Extract the [x, y] coordinate from the center of the cell holding the provided text.  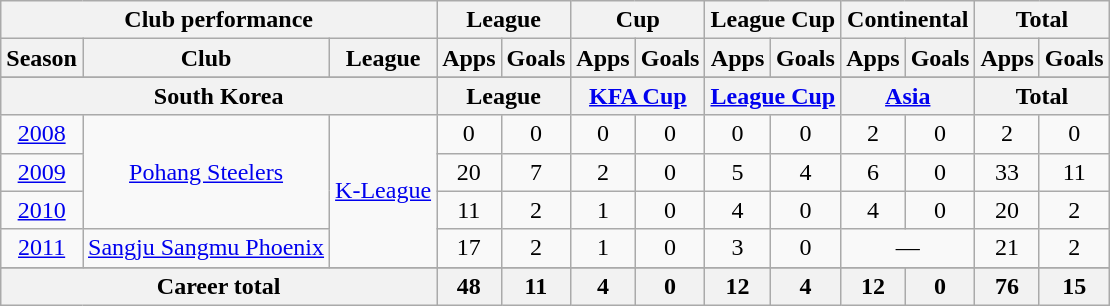
2009 [42, 172]
Club [206, 58]
K-League [384, 191]
Sangju Sangmu Phoenix [206, 248]
17 [469, 248]
6 [873, 172]
Season [42, 58]
2010 [42, 210]
3 [738, 248]
76 [1007, 286]
7 [536, 172]
Career total [219, 286]
15 [1074, 286]
Club performance [219, 20]
2011 [42, 248]
Continental [908, 20]
48 [469, 286]
21 [1007, 248]
Asia [908, 96]
KFA Cup [638, 96]
South Korea [219, 96]
— [908, 248]
Pohang Steelers [206, 172]
33 [1007, 172]
5 [738, 172]
2008 [42, 134]
Cup [638, 20]
